Return (x, y) of the center of cell containing provided text 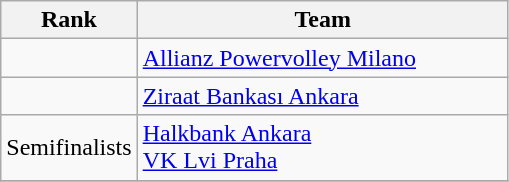
Semifinalists (69, 148)
Rank (69, 20)
Halkbank Ankara VK Lvi Praha (322, 148)
Ziraat Bankası Ankara (322, 96)
Allianz Powervolley Milano (322, 58)
Team (322, 20)
